Find where the given text appears and provide that cell's center as (X, Y) coordinate. 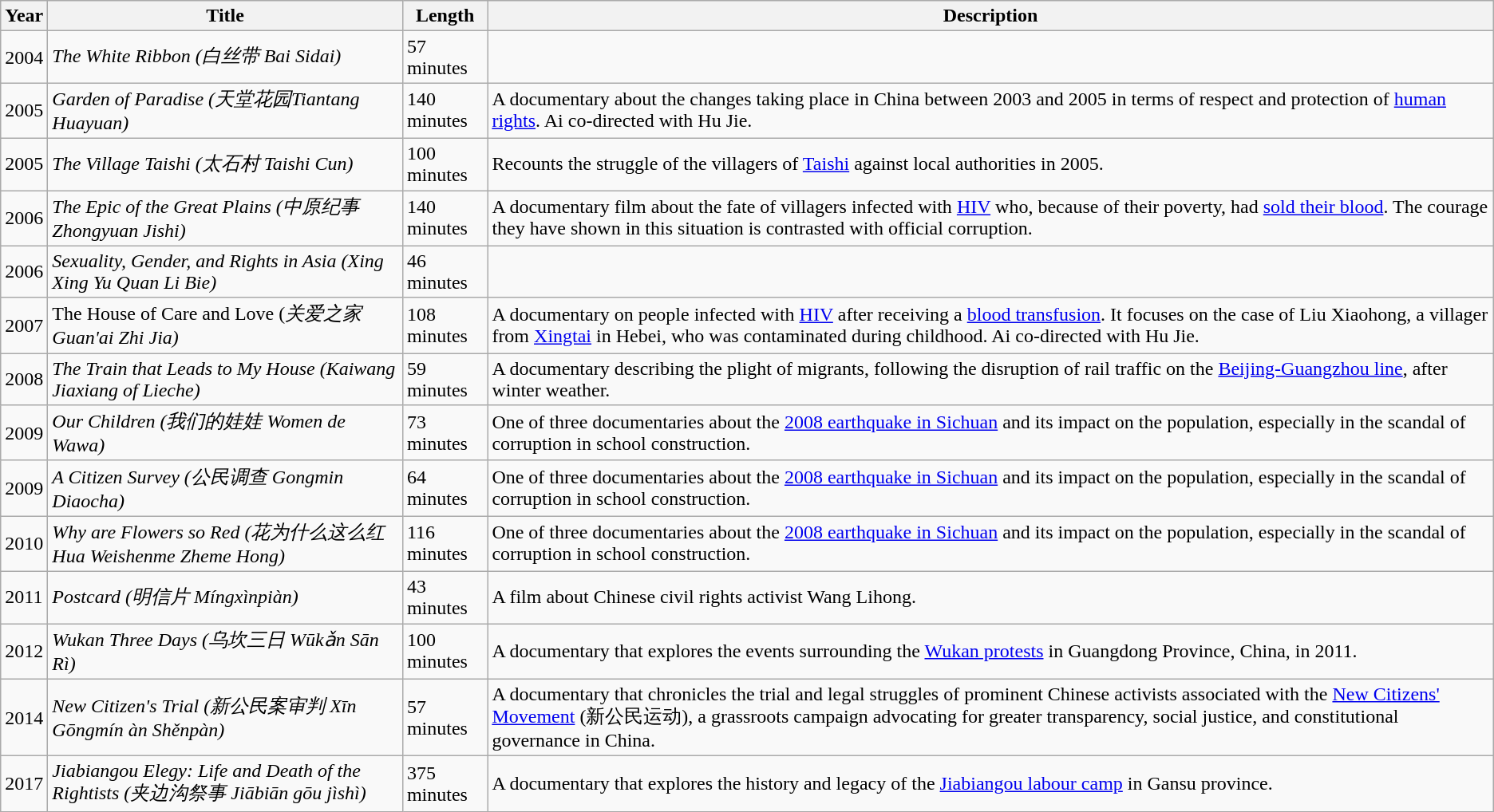
73 minutes (445, 433)
2012 (24, 652)
Recounts the struggle of the villagers of Taishi against local authorities in 2005. (990, 164)
2008 (24, 380)
2017 (24, 784)
2010 (24, 544)
A film about Chinese civil rights activist Wang Lihong. (990, 597)
2011 (24, 597)
43 minutes (445, 597)
2014 (24, 718)
A documentary that explores the history and legacy of the Jiabiangou labour camp in Gansu province. (990, 784)
Garden of Paradise (天堂花园Tiantang Huayuan) (225, 111)
Length (445, 16)
Description (990, 16)
New Citizen's Trial (新公民案审判 Xīn Gōngmín àn Shěnpàn) (225, 718)
The White Ribbon (白丝带 Bai Sidai) (225, 57)
108 minutes (445, 325)
A documentary that explores the events surrounding the Wukan protests in Guangdong Province, China, in 2011. (990, 652)
116 minutes (445, 544)
The House of Care and Love (关爱之家 Guan'ai Zhi Jia) (225, 325)
The Village Taishi (太石村 Taishi Cun) (225, 164)
The Epic of the Great Plains (中原纪事 Zhongyuan Jishi) (225, 218)
Sexuality, Gender, and Rights in Asia (Xing Xing Yu Quan Li Bie) (225, 271)
Title (225, 16)
A Citizen Survey (公民调查 Gongmin Diaocha) (225, 488)
Wukan Three Days (乌坎三日 Wūkǎn Sān Rì) (225, 652)
Postcard (明信片 Míngxìnpiàn) (225, 597)
Jiabiangou Elegy: Life and Death of the Rightists (夹边沟祭事 Jiābiān gōu jìshì) (225, 784)
375 minutes (445, 784)
59 minutes (445, 380)
Year (24, 16)
A documentary describing the plight of migrants, following the disruption of rail traffic on the Beijing-Guangzhou line, after winter weather. (990, 380)
Why are Flowers so Red (花为什么这么红 Hua Weishenme Zheme Hong) (225, 544)
64 minutes (445, 488)
2007 (24, 325)
46 minutes (445, 271)
The Train that Leads to My House (Kaiwang Jiaxiang of Lieche) (225, 380)
Our Children (我们的娃娃 Women de Wawa) (225, 433)
2004 (24, 57)
